Pinpoint the cell where the given text exists, returning its [X, Y] midpoint coordinate. 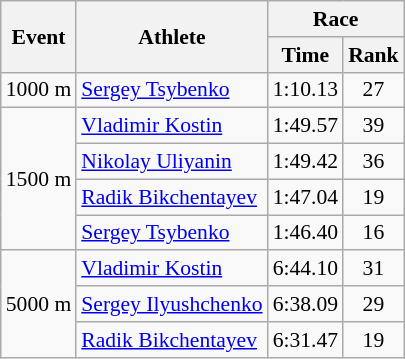
29 [374, 304]
16 [374, 233]
1000 m [38, 90]
1:49.57 [306, 126]
1:10.13 [306, 90]
6:31.47 [306, 340]
1500 m [38, 179]
Sergey Ilyushchenko [172, 304]
1:46.40 [306, 233]
31 [374, 269]
27 [374, 90]
Race [336, 19]
39 [374, 126]
Nikolay Uliyanin [172, 162]
Time [306, 55]
1:49.42 [306, 162]
6:38.09 [306, 304]
Athlete [172, 36]
1:47.04 [306, 197]
6:44.10 [306, 269]
Event [38, 36]
Rank [374, 55]
36 [374, 162]
5000 m [38, 304]
